Return the [X, Y] coordinate for the center point of the cell that contains the specified text.  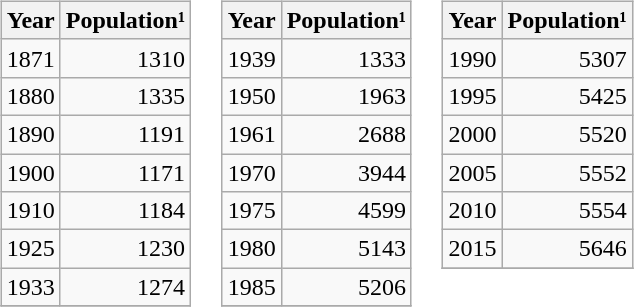
1990 [472, 58]
1939 [252, 58]
1985 [252, 287]
1890 [30, 134]
1970 [252, 173]
1335 [125, 96]
2010 [472, 211]
1961 [252, 134]
1274 [125, 287]
2688 [346, 134]
4599 [346, 211]
1900 [30, 173]
1230 [125, 249]
1980 [252, 249]
1975 [252, 211]
5520 [567, 134]
1310 [125, 58]
1995 [472, 96]
5143 [346, 249]
1871 [30, 58]
2000 [472, 134]
1880 [30, 96]
1950 [252, 96]
5206 [346, 287]
1184 [125, 211]
1333 [346, 58]
1963 [346, 96]
1191 [125, 134]
2005 [472, 173]
5307 [567, 58]
3944 [346, 173]
1171 [125, 173]
1933 [30, 287]
1910 [30, 211]
5646 [567, 249]
2015 [472, 249]
5552 [567, 173]
5554 [567, 211]
5425 [567, 96]
1925 [30, 249]
